Return (x, y) of the center of cell containing provided text 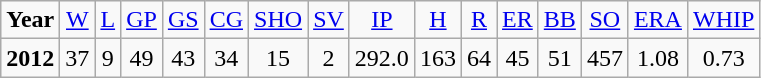
IP (382, 20)
SHO (278, 20)
34 (226, 58)
51 (560, 58)
163 (438, 58)
BB (560, 20)
Year (30, 20)
R (478, 20)
1.08 (658, 58)
45 (518, 58)
W (78, 20)
ER (518, 20)
H (438, 20)
SO (604, 20)
WHIP (723, 20)
0.73 (723, 58)
9 (108, 58)
37 (78, 58)
292.0 (382, 58)
ERA (658, 20)
64 (478, 58)
SV (329, 20)
49 (142, 58)
43 (183, 58)
GP (142, 20)
15 (278, 58)
2 (329, 58)
L (108, 20)
457 (604, 58)
GS (183, 20)
CG (226, 20)
2012 (30, 58)
